Output the [X, Y] coordinate of the center of the cell containing the given text.  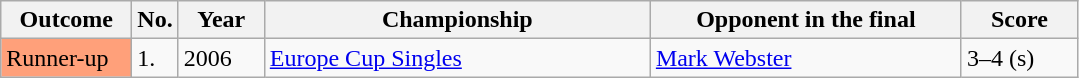
Mark Webster [806, 58]
Europe Cup Singles [457, 58]
2006 [221, 58]
Runner-up [66, 58]
Year [221, 20]
Championship [457, 20]
Outcome [66, 20]
Score [1019, 20]
1. [155, 58]
Opponent in the final [806, 20]
3–4 (s) [1019, 58]
No. [155, 20]
